Capture the cell that displays the provided text and extract its (x, y) central coordinate. 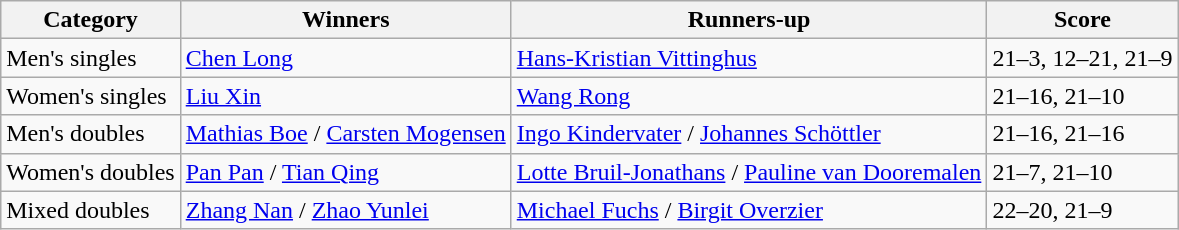
Ingo Kindervater / Johannes Schöttler (749, 134)
Runners-up (749, 20)
Women's doubles (90, 172)
21–7, 21–10 (1082, 172)
Liu Xin (346, 96)
Men's doubles (90, 134)
Lotte Bruil-Jonathans / Pauline van Dooremalen (749, 172)
Zhang Nan / Zhao Yunlei (346, 210)
22–20, 21–9 (1082, 210)
Michael Fuchs / Birgit Overzier (749, 210)
Mathias Boe / Carsten Mogensen (346, 134)
Pan Pan / Tian Qing (346, 172)
21–3, 12–21, 21–9 (1082, 58)
21–16, 21–10 (1082, 96)
Chen Long (346, 58)
Men's singles (90, 58)
Winners (346, 20)
Category (90, 20)
Wang Rong (749, 96)
Women's singles (90, 96)
Mixed doubles (90, 210)
Score (1082, 20)
Hans-Kristian Vittinghus (749, 58)
21–16, 21–16 (1082, 134)
